Determine the [X, Y] coordinate at the center of the cell enclosing the given text.  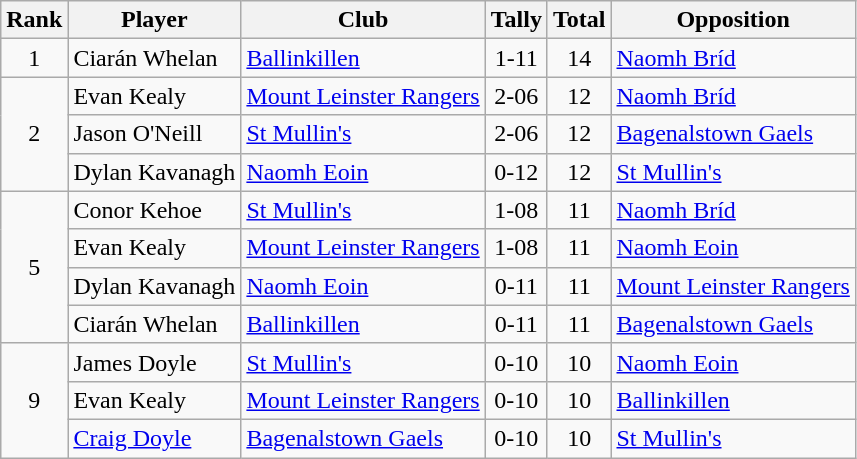
Total [579, 20]
James Doyle [154, 362]
Club [363, 20]
9 [34, 400]
Rank [34, 20]
5 [34, 267]
0-12 [516, 172]
Player [154, 20]
1 [34, 58]
1-11 [516, 58]
Jason O'Neill [154, 134]
Tally [516, 20]
Conor Kehoe [154, 210]
Craig Doyle [154, 438]
2 [34, 134]
Opposition [733, 20]
14 [579, 58]
